Return the [x, y] coordinate for the center point of the cell that contains the specified text.  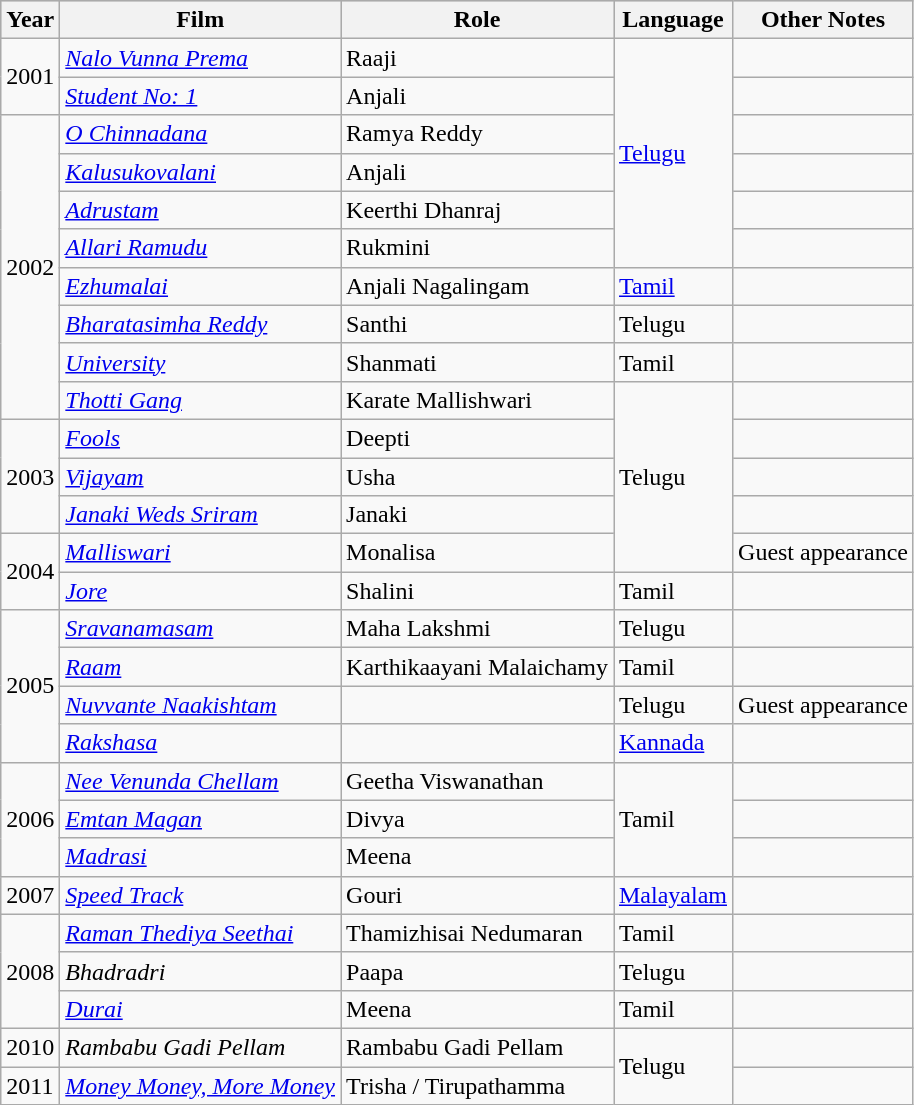
2005 [30, 686]
Language [674, 20]
Adrustam [200, 210]
Janaki Weds Sriram [200, 515]
Money Money, More Money [200, 1085]
2002 [30, 267]
2007 [30, 895]
Karthikaayani Malaichamy [478, 667]
Role [478, 20]
Allari Ramudu [200, 248]
Deepti [478, 438]
Film [200, 20]
Divya [478, 819]
Rukmini [478, 248]
Raman Thediya Seethai [200, 933]
2011 [30, 1085]
Jore [200, 591]
Karate Mallishwari [478, 400]
Geetha Viswanathan [478, 781]
Monalisa [478, 553]
Bhadradri [200, 971]
Paapa [478, 971]
2004 [30, 572]
Vijayam [200, 477]
Anjali Nagalingam [478, 286]
University [200, 362]
Rakshasa [200, 743]
Other Notes [824, 20]
Ezhumalai [200, 286]
Speed Track [200, 895]
Malayalam [674, 895]
Thamizhisai Nedumaran [478, 933]
Kannada [674, 743]
Year [30, 20]
Kalusukovalani [200, 172]
Maha Lakshmi [478, 629]
Keerthi Dhanraj [478, 210]
Student No: 1 [200, 96]
Malliswari [200, 553]
2006 [30, 819]
Gouri [478, 895]
Santhi [478, 324]
2010 [30, 1047]
Sravanamasam [200, 629]
Nee Venunda Chellam [200, 781]
Raam [200, 667]
Usha [478, 477]
Nalo Vunna Prema [200, 58]
Trisha / Tirupathamma [478, 1085]
Raaji [478, 58]
Fools [200, 438]
Ramya Reddy [478, 134]
Nuvvante Naakishtam [200, 705]
2001 [30, 77]
2003 [30, 476]
Bharatasimha Reddy [200, 324]
Emtan Magan [200, 819]
2008 [30, 971]
Durai [200, 1009]
Thotti Gang [200, 400]
Janaki [478, 515]
Shalini [478, 591]
O Chinnadana [200, 134]
Madrasi [200, 857]
Shanmati [478, 362]
